Extract the (X, Y) coordinate from the center of the cell holding the provided text.  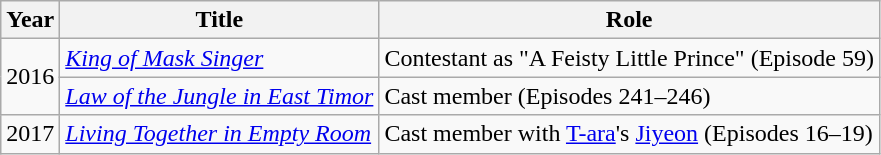
Role (630, 20)
Title (220, 20)
Cast member (Episodes 241–246) (630, 96)
2017 (30, 134)
Contestant as "A Feisty Little Prince" (Episode 59) (630, 58)
Cast member with T-ara's Jiyeon (Episodes 16–19) (630, 134)
Living Together in Empty Room (220, 134)
King of Mask Singer (220, 58)
2016 (30, 77)
Year (30, 20)
Law of the Jungle in East Timor (220, 96)
